Detect which cell encompasses the target text, then output its (X, Y) center coordinate. 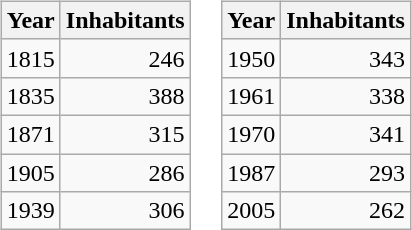
2005 (252, 211)
286 (125, 173)
1970 (252, 134)
1905 (30, 173)
1961 (252, 96)
262 (346, 211)
388 (125, 96)
293 (346, 173)
246 (125, 58)
315 (125, 134)
338 (346, 96)
306 (125, 211)
341 (346, 134)
1939 (30, 211)
1815 (30, 58)
1871 (30, 134)
1987 (252, 173)
1835 (30, 96)
343 (346, 58)
1950 (252, 58)
